From the cell containing the given text, extract its center point as (x, y) coordinate. 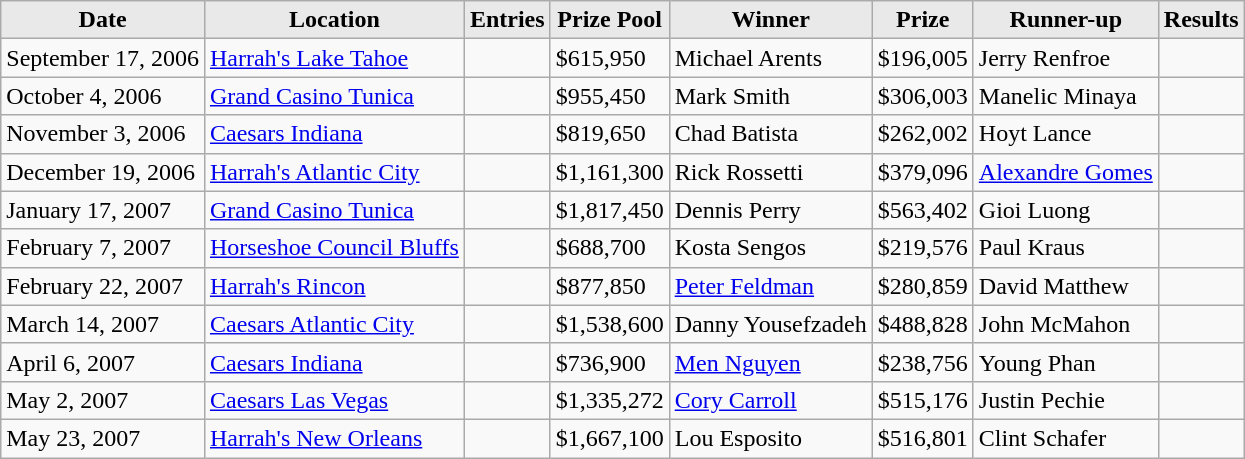
April 6, 2007 (103, 362)
$1,538,600 (610, 324)
May 23, 2007 (103, 438)
Cory Carroll (770, 400)
$563,402 (922, 210)
Dennis Perry (770, 210)
Caesars Las Vegas (334, 400)
Winner (770, 20)
$306,003 (922, 96)
$615,950 (610, 58)
Jerry Renfroe (1066, 58)
Prize Pool (610, 20)
January 17, 2007 (103, 210)
$515,176 (922, 400)
$1,817,450 (610, 210)
Clint Schafer (1066, 438)
February 22, 2007 (103, 286)
Michael Arents (770, 58)
Justin Pechie (1066, 400)
Peter Feldman (770, 286)
$219,576 (922, 248)
September 17, 2006 (103, 58)
Gioi Luong (1066, 210)
March 14, 2007 (103, 324)
Men Nguyen (770, 362)
December 19, 2006 (103, 172)
$955,450 (610, 96)
David Matthew (1066, 286)
Date (103, 20)
$488,828 (922, 324)
Prize (922, 20)
Harrah's New Orleans (334, 438)
$262,002 (922, 134)
Manelic Minaya (1066, 96)
Harrah's Lake Tahoe (334, 58)
Lou Esposito (770, 438)
$1,161,300 (610, 172)
February 7, 2007 (103, 248)
$379,096 (922, 172)
$1,335,272 (610, 400)
$688,700 (610, 248)
Paul Kraus (1066, 248)
Caesars Atlantic City (334, 324)
$877,850 (610, 286)
Alexandre Gomes (1066, 172)
Mark Smith (770, 96)
Young Phan (1066, 362)
Harrah's Rincon (334, 286)
Horseshoe Council Bluffs (334, 248)
Chad Batista (770, 134)
November 3, 2006 (103, 134)
Runner-up (1066, 20)
$736,900 (610, 362)
$1,667,100 (610, 438)
Rick Rossetti (770, 172)
$196,005 (922, 58)
Harrah's Atlantic City (334, 172)
October 4, 2006 (103, 96)
Location (334, 20)
Entries (507, 20)
Danny Yousefzadeh (770, 324)
John McMahon (1066, 324)
Hoyt Lance (1066, 134)
Results (1201, 20)
May 2, 2007 (103, 400)
$516,801 (922, 438)
$280,859 (922, 286)
$819,650 (610, 134)
Kosta Sengos (770, 248)
$238,756 (922, 362)
